Return [x, y] of the center of cell containing provided text 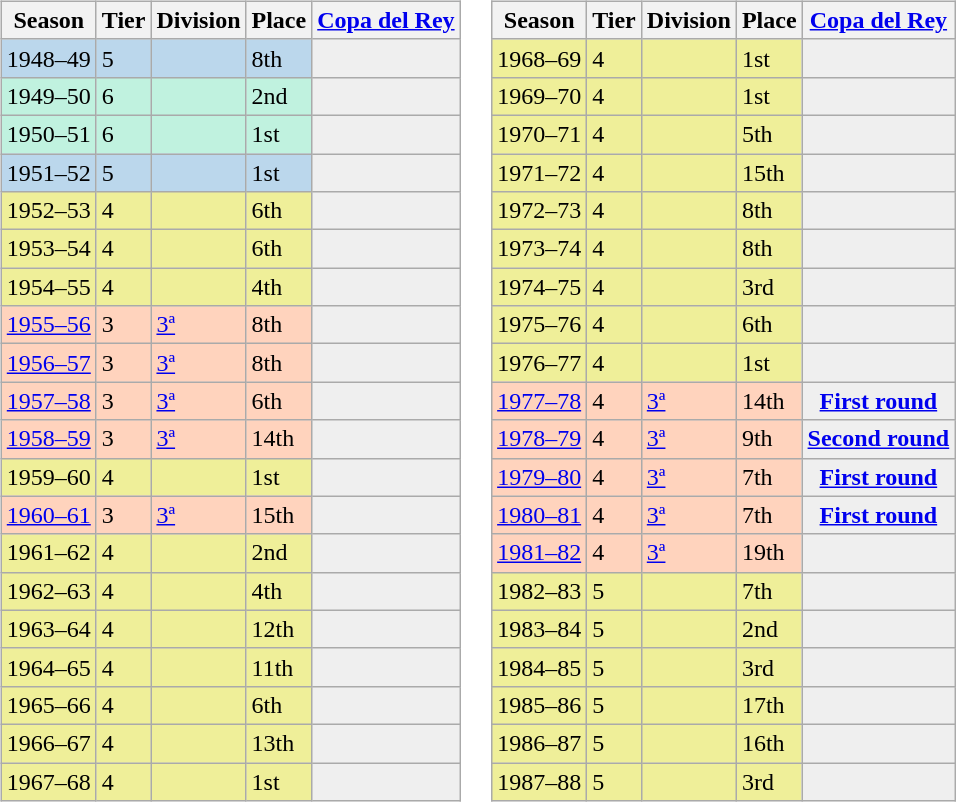
1985–86 [540, 705]
1980–81 [540, 515]
1972–73 [540, 211]
1982–83 [540, 591]
1959–60 [48, 477]
1984–85 [540, 667]
1973–74 [540, 249]
1950–51 [48, 134]
16th [769, 743]
1958–59 [48, 439]
1978–79 [540, 439]
17th [769, 705]
1948–49 [48, 58]
12th [279, 629]
1965–66 [48, 705]
1979–80 [540, 477]
1960–61 [48, 515]
1969–70 [540, 96]
1957–58 [48, 401]
1983–84 [540, 629]
1974–75 [540, 287]
1966–67 [48, 743]
1970–71 [540, 134]
1987–88 [540, 781]
1976–77 [540, 363]
11th [279, 667]
1956–57 [48, 363]
1962–63 [48, 591]
Second round [878, 439]
1964–65 [48, 667]
9th [769, 439]
1977–78 [540, 401]
1975–76 [540, 325]
1955–56 [48, 325]
5th [769, 134]
1953–54 [48, 249]
13th [279, 743]
1967–68 [48, 781]
1954–55 [48, 287]
19th [769, 553]
1951–52 [48, 173]
1986–87 [540, 743]
1949–50 [48, 96]
1981–82 [540, 553]
1952–53 [48, 211]
1971–72 [540, 173]
1968–69 [540, 58]
1961–62 [48, 553]
1963–64 [48, 629]
